Identify which cell holds the provided text, then report its (X, Y) central coordinate. 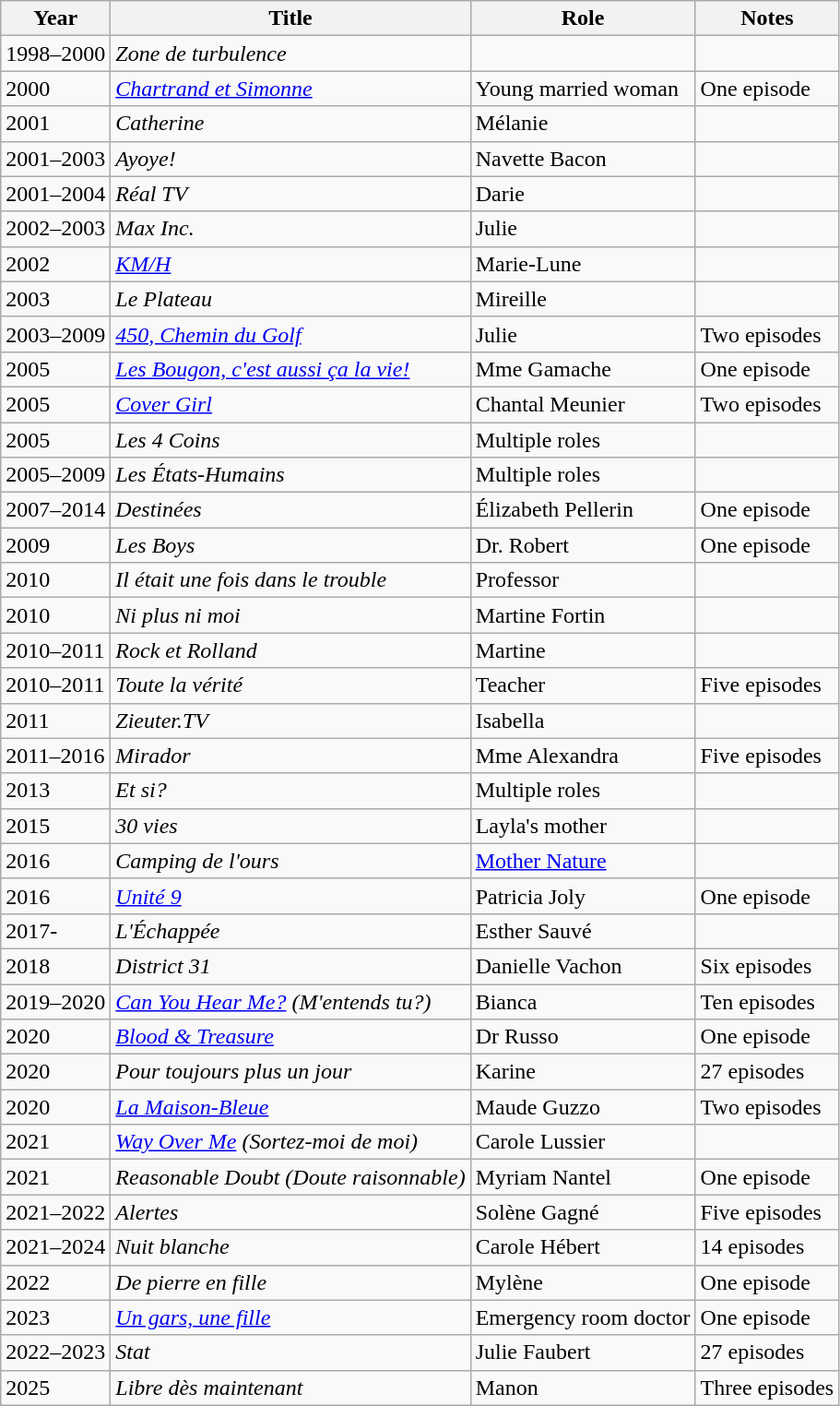
2003 (55, 299)
District 31 (290, 966)
Ten episodes (767, 1001)
Les Bougon, c'est aussi ça la vie! (290, 369)
Martine Fortin (583, 615)
Un gars, une fille (290, 1317)
Danielle Vachon (583, 966)
2002–2003 (55, 229)
Les Boys (290, 545)
2025 (55, 1388)
30 vies (290, 826)
Camping de l'ours (290, 861)
De pierre en fille (290, 1282)
Julie Faubert (583, 1352)
KM/H (290, 264)
Dr. Robert (583, 545)
Mother Nature (583, 861)
Teacher (583, 685)
Le Plateau (290, 299)
Mirador (290, 756)
Ni plus ni moi (290, 615)
Rock et Rolland (290, 650)
2019–2020 (55, 1001)
Myriam Nantel (583, 1177)
450, Chemin du Golf (290, 334)
2017- (55, 931)
Mireille (583, 299)
Et si? (290, 791)
2000 (55, 89)
Patricia Joly (583, 896)
Alertes (290, 1212)
2022 (55, 1282)
2003–2009 (55, 334)
2018 (55, 966)
L'Échappée (290, 931)
2001–2003 (55, 159)
Il était une fois dans le trouble (290, 580)
2021–2022 (55, 1212)
Chartrand et Simonne (290, 89)
2007–2014 (55, 510)
Solène Gagné (583, 1212)
Navette Bacon (583, 159)
Reasonable Doubt (Doute raisonnable) (290, 1177)
Nuit blanche (290, 1247)
Pour toujours plus un jour (290, 1072)
Role (583, 18)
Stat (290, 1352)
14 episodes (767, 1247)
2011–2016 (55, 756)
Carole Lussier (583, 1142)
1998–2000 (55, 54)
Title (290, 18)
2001–2004 (55, 194)
Mylène (583, 1282)
Isabella (583, 721)
Chantal Meunier (583, 404)
2005–2009 (55, 475)
Les États-Humains (290, 475)
2015 (55, 826)
Mélanie (583, 124)
Esther Sauvé (583, 931)
Réal TV (290, 194)
Toute la vérité (290, 685)
Libre dès maintenant (290, 1388)
Les 4 Coins (290, 440)
Professor (583, 580)
2022–2023 (55, 1352)
2023 (55, 1317)
Blood & Treasure (290, 1037)
Zone de turbulence (290, 54)
Zieuter.TV (290, 721)
Year (55, 18)
2021–2024 (55, 1247)
Emergency room doctor (583, 1317)
Six episodes (767, 966)
Ayoye! (290, 159)
Mme Gamache (583, 369)
Carole Hébert (583, 1247)
Cover Girl (290, 404)
2009 (55, 545)
Karine (583, 1072)
Layla's mother (583, 826)
2013 (55, 791)
Destinées (290, 510)
Young married woman (583, 89)
Bianca (583, 1001)
Mme Alexandra (583, 756)
Unité 9 (290, 896)
Dr Russo (583, 1037)
2011 (55, 721)
Darie (583, 194)
2002 (55, 264)
Martine (583, 650)
Notes (767, 18)
Marie-Lune (583, 264)
Way Over Me (Sortez-moi de moi) (290, 1142)
2001 (55, 124)
La Maison-Bleue (290, 1107)
Can You Hear Me? (M'entends tu?) (290, 1001)
Catherine (290, 124)
Max Inc. (290, 229)
Élizabeth Pellerin (583, 510)
Three episodes (767, 1388)
Manon (583, 1388)
Maude Guzzo (583, 1107)
